For the text-containing cell, return its midpoint in [x, y] coordinate format. 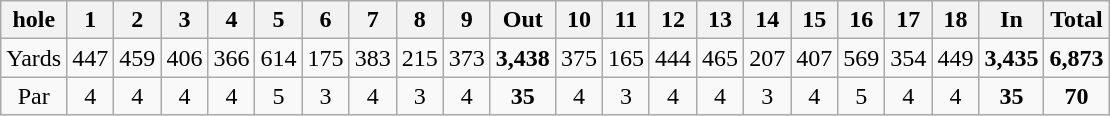
7 [372, 20]
9 [466, 20]
444 [672, 58]
3,438 [522, 58]
2 [138, 20]
In [1012, 20]
10 [578, 20]
Yards [34, 58]
569 [862, 58]
215 [420, 58]
459 [138, 58]
175 [326, 58]
447 [90, 58]
15 [814, 20]
1 [90, 20]
465 [720, 58]
13 [720, 20]
383 [372, 58]
18 [956, 20]
449 [956, 58]
373 [466, 58]
Out [522, 20]
3,435 [1012, 58]
614 [278, 58]
375 [578, 58]
hole [34, 20]
16 [862, 20]
Par [34, 96]
366 [232, 58]
354 [908, 58]
70 [1076, 96]
14 [768, 20]
6,873 [1076, 58]
207 [768, 58]
8 [420, 20]
165 [626, 58]
407 [814, 58]
12 [672, 20]
Total [1076, 20]
6 [326, 20]
406 [184, 58]
11 [626, 20]
17 [908, 20]
